Provide the [x, y] coordinate of the cell's center where the given text is located.  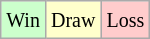
Win [24, 20]
Draw [72, 20]
Loss [126, 20]
